Capture the cell that displays the provided text and extract its (X, Y) central coordinate. 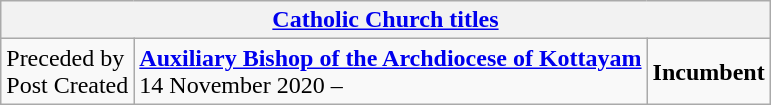
Catholic Church titles (386, 20)
Auxiliary Bishop of the Archdiocese of Kottayam14 November 2020 – (390, 72)
Incumbent (708, 72)
Preceded byPost Created (68, 72)
